Detect which cell encompasses the target text, then output its [X, Y] center coordinate. 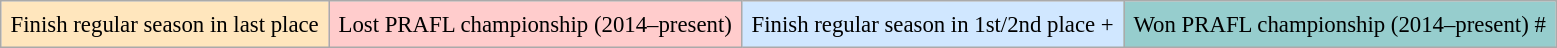
Finish regular season in last place [165, 24]
Won PRAFL championship (2014–present) # [1340, 24]
Lost PRAFL championship (2014–present) [536, 24]
Finish regular season in 1st/2nd place + [933, 24]
